Determine the [x, y] coordinate at the center of the cell enclosing the given text.  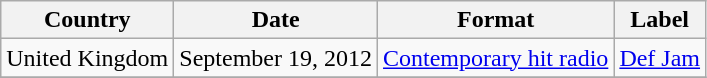
Format [496, 20]
Label [660, 20]
United Kingdom [88, 58]
Contemporary hit radio [496, 58]
Def Jam [660, 58]
September 19, 2012 [276, 58]
Date [276, 20]
Country [88, 20]
